Extract the [x, y] coordinate from the center of the cell holding the provided text.  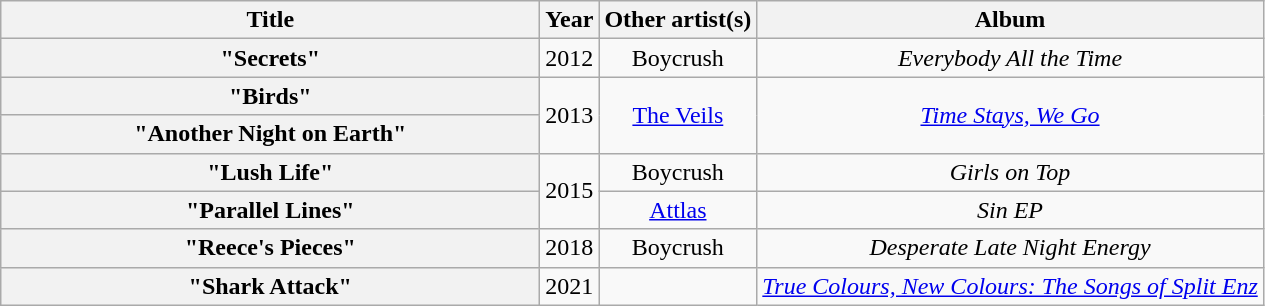
2021 [570, 286]
True Colours, New Colours: The Songs of Split Enz [1010, 286]
"Reece's Pieces" [270, 248]
Album [1010, 20]
Everybody All the Time [1010, 58]
Attlas [678, 210]
2013 [570, 115]
"Shark Attack" [270, 286]
"Birds" [270, 96]
Desperate Late Night Energy [1010, 248]
Time Stays, We Go [1010, 115]
"Another Night on Earth" [270, 134]
Sin EP [1010, 210]
2015 [570, 191]
Year [570, 20]
"Parallel Lines" [270, 210]
"Lush Life" [270, 172]
Other artist(s) [678, 20]
2012 [570, 58]
2018 [570, 248]
Title [270, 20]
The Veils [678, 115]
Girls on Top [1010, 172]
"Secrets" [270, 58]
